Return the [X, Y] coordinate for the center point of the cell that contains the specified text.  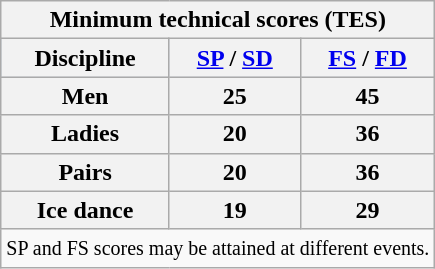
Minimum technical scores (TES) [218, 20]
29 [368, 210]
45 [368, 96]
Pairs [86, 172]
Discipline [86, 58]
FS / FD [368, 58]
Ladies [86, 134]
SP / SD [234, 58]
19 [234, 210]
Ice dance [86, 210]
SP and FS scores may be attained at different events. [218, 248]
Men [86, 96]
25 [234, 96]
